Determine the [X, Y] coordinate at the center of the cell enclosing the given text.  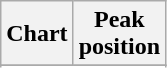
Peakposition [119, 34]
Chart [37, 34]
